Locate the cell with the specified text and output its (X, Y) center coordinate. 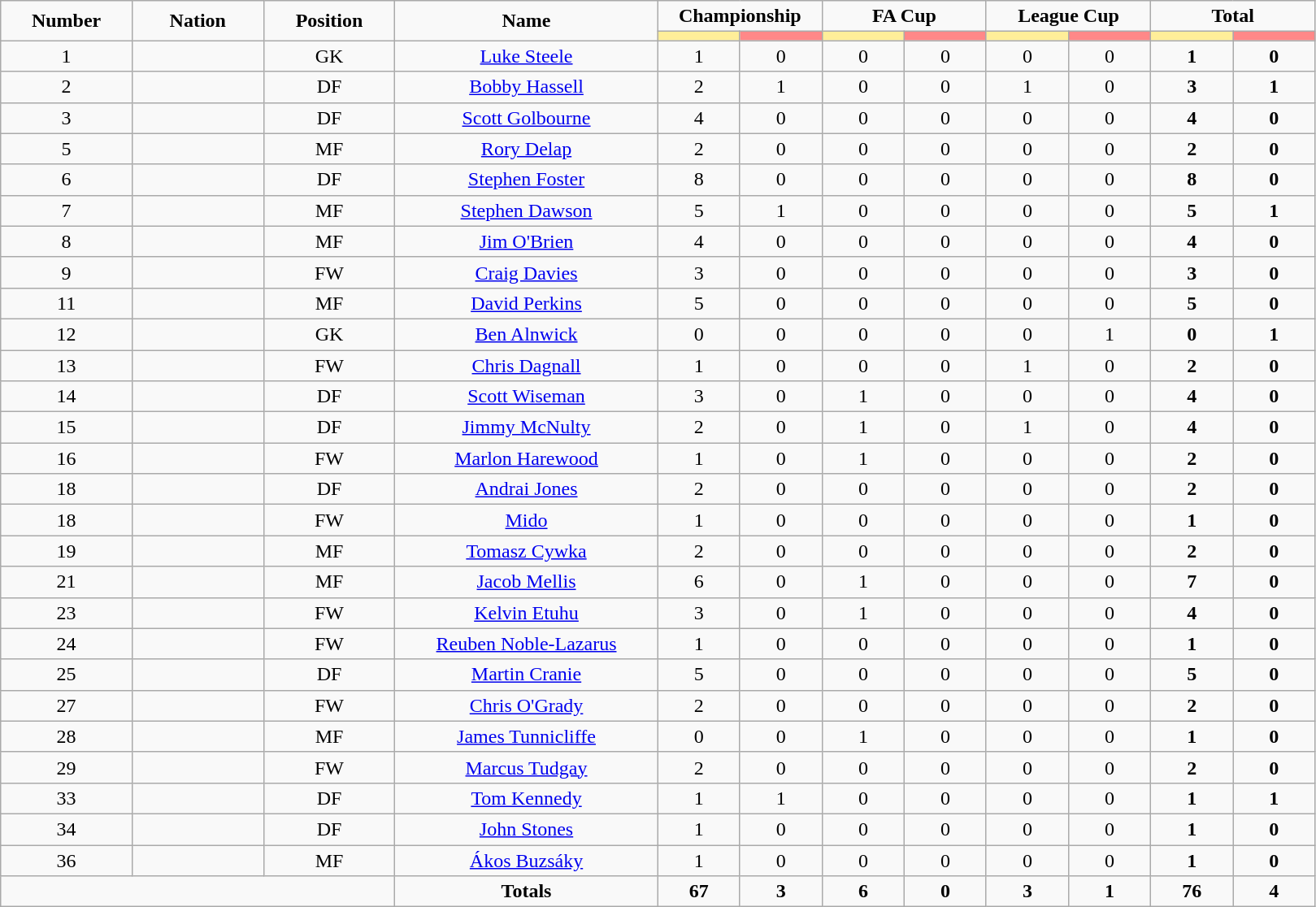
24 (67, 644)
Jacob Mellis (527, 582)
FA Cup (904, 16)
John Stones (527, 829)
Rory Delap (527, 149)
Reuben Noble-Lazarus (527, 644)
Totals (527, 892)
Stephen Dawson (527, 210)
28 (67, 736)
Craig Davies (527, 272)
9 (67, 272)
Position (329, 21)
Championship (740, 16)
15 (67, 427)
James Tunnicliffe (527, 736)
Jim O'Brien (527, 241)
Andrai Jones (527, 489)
Chris Dagnall (527, 365)
Ákos Buzsáky (527, 861)
Martin Cranie (527, 675)
13 (67, 365)
16 (67, 458)
21 (67, 582)
25 (67, 675)
Ben Alnwick (527, 334)
Tomasz Cywka (527, 551)
34 (67, 829)
League Cup (1068, 16)
Tom Kennedy (527, 798)
12 (67, 334)
14 (67, 397)
Scott Wiseman (527, 397)
Name (527, 21)
Luke Steele (527, 56)
Total (1233, 16)
Chris O'Grady (527, 705)
29 (67, 767)
Marlon Harewood (527, 458)
Kelvin Etuhu (527, 613)
67 (699, 892)
Mido (527, 520)
Marcus Tudgay (527, 767)
Scott Golbourne (527, 118)
David Perkins (527, 303)
27 (67, 705)
Nation (198, 21)
Stephen Foster (527, 180)
36 (67, 861)
Bobby Hassell (527, 87)
33 (67, 798)
23 (67, 613)
Number (67, 21)
11 (67, 303)
19 (67, 551)
76 (1192, 892)
Jimmy McNulty (527, 427)
